Extract the (X, Y) coordinate from the center of the cell holding the provided text.  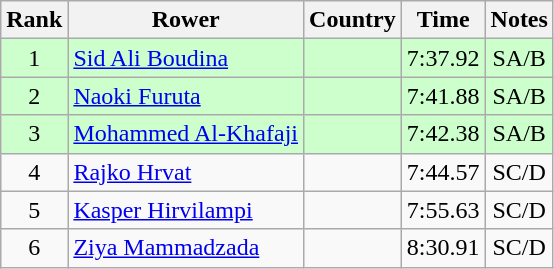
7:55.63 (443, 210)
Kasper Hirvilampi (186, 210)
7:41.88 (443, 96)
3 (34, 134)
2 (34, 96)
Sid Ali Boudina (186, 58)
Country (353, 20)
7:37.92 (443, 58)
6 (34, 248)
Ziya Mammadzada (186, 248)
1 (34, 58)
5 (34, 210)
8:30.91 (443, 248)
Naoki Furuta (186, 96)
7:42.38 (443, 134)
Mohammed Al-Khafaji (186, 134)
Rajko Hrvat (186, 172)
Rank (34, 20)
4 (34, 172)
Notes (519, 20)
Time (443, 20)
Rower (186, 20)
7:44.57 (443, 172)
